From the cell containing the given text, extract its center point as (X, Y) coordinate. 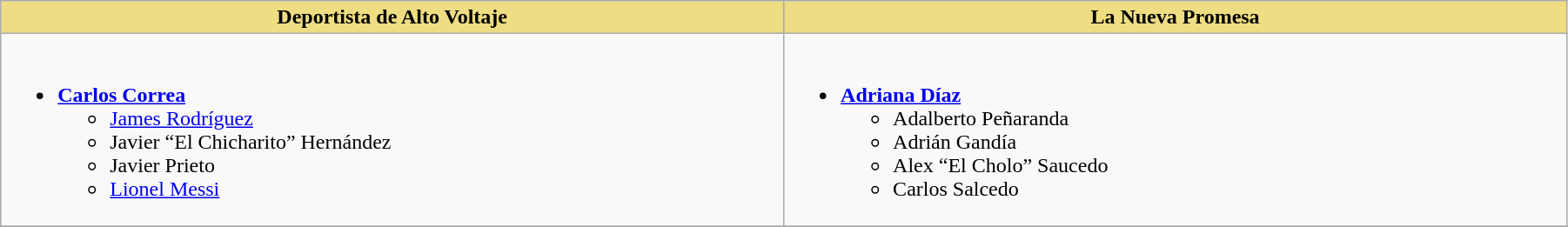
Adriana DíazAdalberto PeñarandaAdrián GandíaAlex “El Cholo” SaucedoCarlos Salcedo (1176, 130)
La Nueva Promesa (1176, 17)
Carlos CorreaJames RodríguezJavier “El Chicharito” HernándezJavier PrietoLionel Messi (392, 130)
Deportista de Alto Voltaje (392, 17)
